Return the (x, y) coordinate for the center point of the cell that contains the specified text.  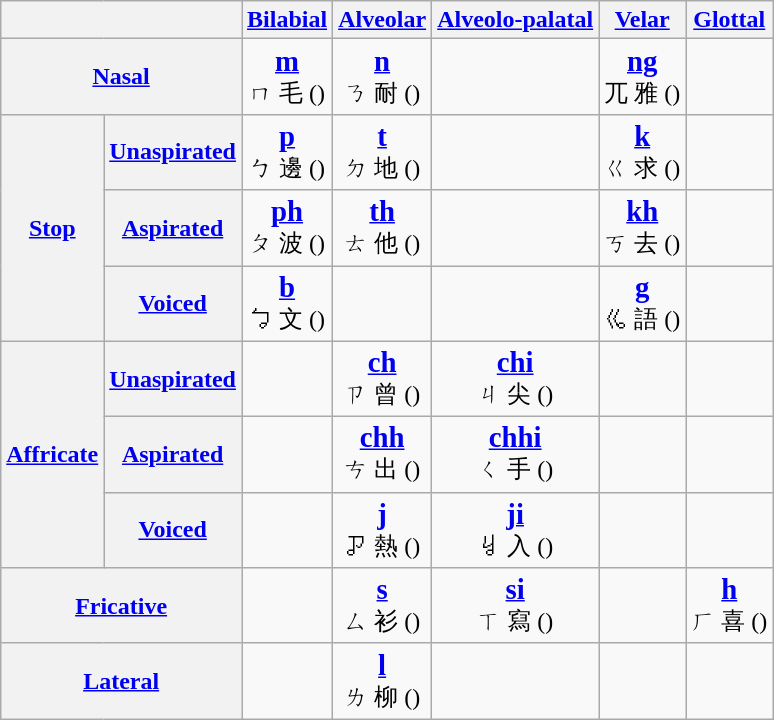
Fricative (122, 606)
k ㄍ 求 () (642, 152)
j ㆡ 熱 () (382, 530)
g ㆣ 語 () (642, 304)
th ㄊ 他 () (382, 228)
Velar (642, 20)
Glottal (730, 20)
Nasal (122, 77)
chi ㄐ 尖 () (516, 379)
ch ㄗ 曾 () (382, 379)
t ㄉ 地 () (382, 152)
Alveolar (382, 20)
Bilabial (288, 20)
Stop (52, 228)
l ㄌ 柳 () (382, 681)
Alveolo-palatal (516, 20)
chhi ㄑ 手 () (516, 455)
ph ㄆ 波 () (288, 228)
m ㄇ 毛 () (288, 77)
b ㆠ 文 () (288, 304)
h ㄏ 喜 () (730, 606)
Affricate (52, 454)
kh ㄎ 去 () (642, 228)
n ㄋ 耐 () (382, 77)
s ㄙ 衫 () (382, 606)
Lateral (122, 681)
ng ㄫ 雅 () (642, 77)
si ㄒ 寫 () (516, 606)
ji ㆢ 入 () (516, 530)
chh ㄘ 出 () (382, 455)
p ㄅ 邊 () (288, 152)
